Identify which cell holds the provided text, then report its (x, y) central coordinate. 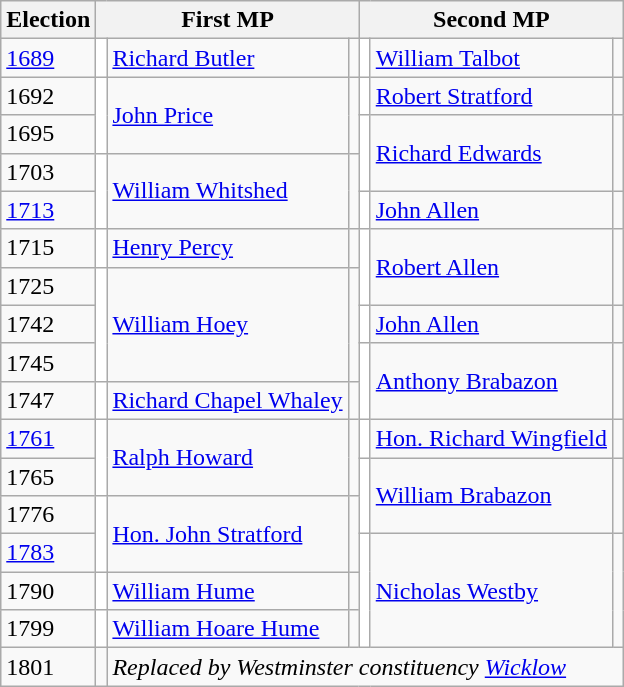
William Hume (228, 591)
1761 (48, 438)
1801 (48, 667)
Henry Percy (228, 248)
1695 (48, 134)
Hon. Richard Wingfield (491, 438)
1790 (48, 591)
1742 (48, 324)
1703 (48, 172)
1692 (48, 96)
1765 (48, 477)
John Price (228, 115)
Ralph Howard (228, 457)
1715 (48, 248)
Richard Edwards (491, 153)
1783 (48, 553)
1713 (48, 210)
Hon. John Stratford (228, 534)
1799 (48, 629)
1747 (48, 400)
1776 (48, 515)
Anthony Brabazon (491, 381)
1745 (48, 362)
First MP (228, 20)
Nicholas Westby (491, 591)
Richard Butler (228, 58)
William Brabazon (491, 496)
Richard Chapel Whaley (228, 400)
William Talbot (491, 58)
Election (48, 20)
William Hoey (228, 324)
Second MP (491, 20)
1725 (48, 286)
Robert Stratford (491, 96)
1689 (48, 58)
Replaced by Westminster constituency Wicklow (366, 667)
William Whitshed (228, 191)
Robert Allen (491, 267)
William Hoare Hume (228, 629)
